Scan for the cell matching the given text and deliver its (x, y) coordinate at center. 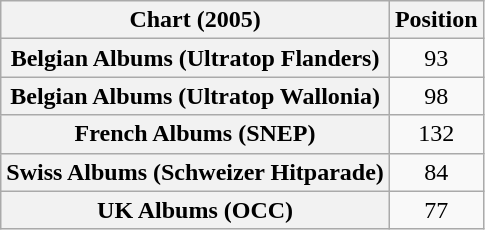
Position (436, 20)
Swiss Albums (Schweizer Hitparade) (196, 172)
French Albums (SNEP) (196, 134)
84 (436, 172)
77 (436, 210)
93 (436, 58)
98 (436, 96)
132 (436, 134)
Chart (2005) (196, 20)
UK Albums (OCC) (196, 210)
Belgian Albums (Ultratop Flanders) (196, 58)
Belgian Albums (Ultratop Wallonia) (196, 96)
